Determine the [X, Y] coordinate at the center of the cell enclosing the given text.  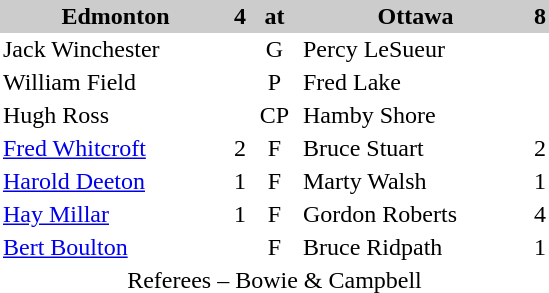
Gordon Roberts [416, 214]
Bruce Stuart [416, 148]
P [274, 82]
Jack Winchester [116, 50]
at [274, 16]
Fred Lake [416, 82]
Hamby Shore [416, 116]
Ottawa [416, 16]
Bruce Ridpath [416, 248]
CP [274, 116]
Bert Boulton [116, 248]
Percy LeSueur [416, 50]
Hugh Ross [116, 116]
Edmonton [116, 16]
Fred Whitcroft [116, 148]
8 [540, 16]
G [274, 50]
Marty Walsh [416, 182]
Hay Millar [116, 214]
Harold Deeton [116, 182]
William Field [116, 82]
